Find where the given text appears and provide that cell's center as [x, y] coordinate. 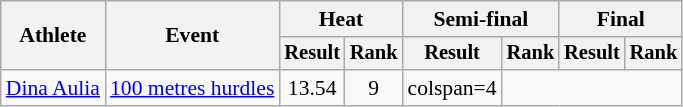
colspan=4 [452, 88]
Heat [340, 19]
9 [374, 88]
Event [192, 36]
Final [620, 19]
Dina Aulia [53, 88]
Athlete [53, 36]
13.54 [312, 88]
100 metres hurdles [192, 88]
Semi-final [482, 19]
